Detect which cell encompasses the target text, then output its (x, y) center coordinate. 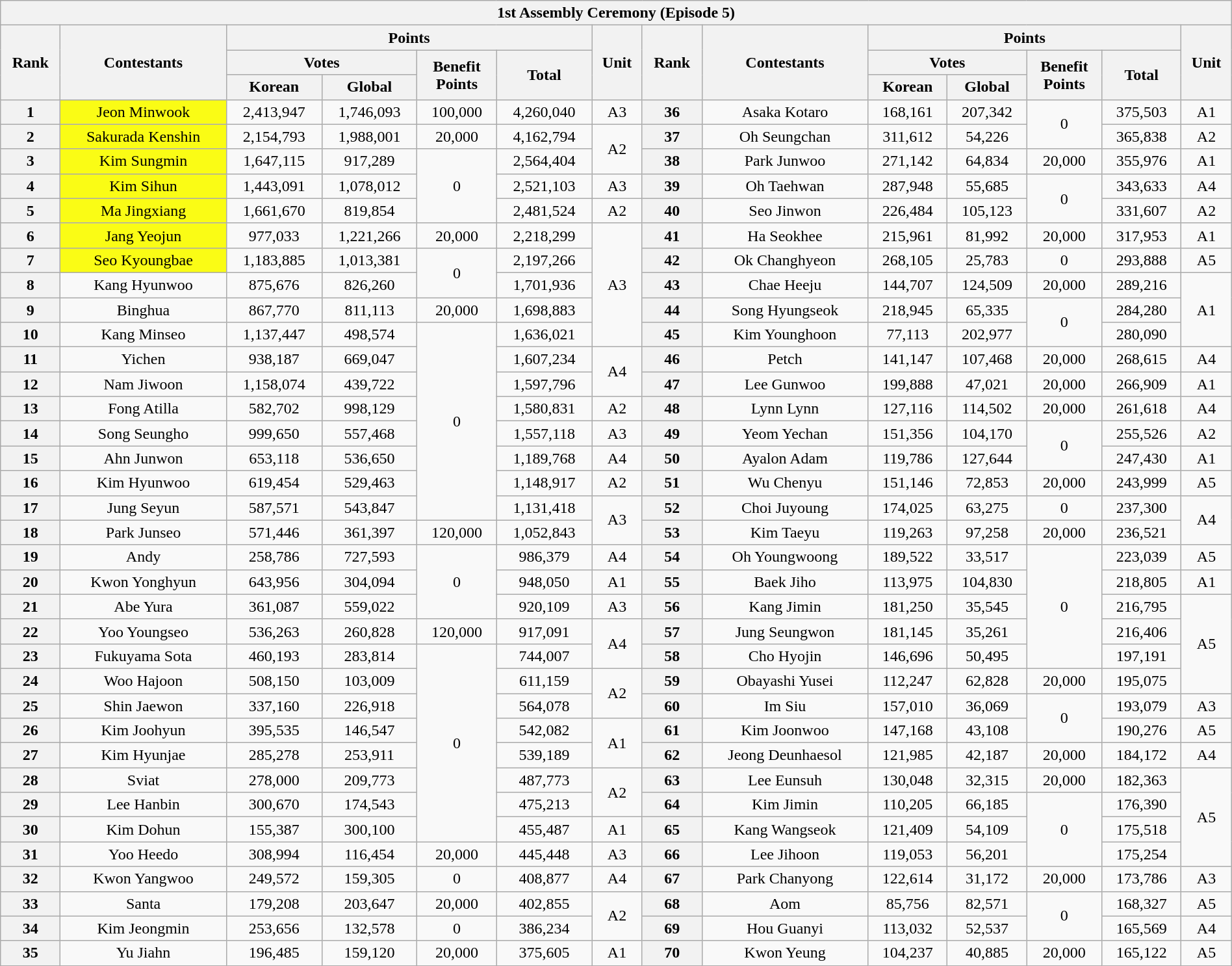
283,814 (369, 656)
669,047 (369, 359)
Yoo Heedo (144, 854)
32,315 (987, 780)
30 (31, 829)
1,183,885 (274, 260)
51 (672, 483)
202,977 (987, 335)
81,992 (987, 235)
47 (672, 384)
141,147 (908, 359)
1,221,266 (369, 235)
1,701,936 (545, 285)
Kim Taeyu (785, 532)
643,956 (274, 582)
1,698,883 (545, 310)
50,495 (987, 656)
159,305 (369, 879)
193,079 (1142, 705)
247,430 (1142, 458)
14 (31, 434)
Kim Younghoon (785, 335)
39 (672, 186)
62,828 (987, 681)
64,834 (987, 161)
Yoo Youngseo (144, 631)
55,685 (987, 186)
727,593 (369, 557)
Kim Joonwoo (785, 731)
124,509 (987, 285)
564,078 (545, 705)
60 (672, 705)
300,670 (274, 805)
4,162,794 (545, 137)
343,633 (1142, 186)
203,647 (369, 904)
253,656 (274, 928)
165,122 (1142, 953)
61 (672, 731)
119,786 (908, 458)
619,454 (274, 483)
Jung Seyun (144, 508)
Im Siu (785, 705)
24 (31, 681)
3 (31, 161)
271,142 (908, 161)
1,137,447 (274, 335)
1,557,118 (545, 434)
Petch (785, 359)
999,650 (274, 434)
304,094 (369, 582)
32 (31, 879)
65 (672, 829)
146,696 (908, 656)
104,830 (987, 582)
45 (672, 335)
Jung Seungwon (785, 631)
26 (31, 731)
Obayashi Yusei (785, 681)
543,847 (369, 508)
7 (31, 260)
48 (672, 409)
103,009 (369, 681)
33,517 (987, 557)
Kim Sihun (144, 186)
Wu Chenyu (785, 483)
62 (672, 755)
2,481,524 (545, 211)
35 (31, 953)
557,468 (369, 434)
189,522 (908, 557)
Yu Jiahn (144, 953)
97,258 (987, 532)
Seo Jinwon (785, 211)
948,050 (545, 582)
Seo Kyoungbae (144, 260)
402,855 (545, 904)
182,363 (1142, 780)
121,409 (908, 829)
68 (672, 904)
Binghua (144, 310)
Kwon Yangwoo (144, 879)
52 (672, 508)
146,547 (369, 731)
67 (672, 879)
289,216 (1142, 285)
12 (31, 384)
Ma Jingxiang (144, 211)
559,022 (369, 607)
498,574 (369, 335)
72,853 (987, 483)
Chae Heeju (785, 285)
31,172 (987, 879)
826,260 (369, 285)
1,580,831 (545, 409)
1,189,768 (545, 458)
168,327 (1142, 904)
77,113 (908, 335)
375,605 (545, 953)
2,197,266 (545, 260)
Yichen (144, 359)
113,975 (908, 582)
52,537 (987, 928)
119,263 (908, 532)
293,888 (1142, 260)
42 (672, 260)
114,502 (987, 409)
Aom (785, 904)
Kim Jimin (785, 805)
Lynn Lynn (785, 409)
36 (672, 112)
361,087 (274, 607)
53 (672, 532)
587,571 (274, 508)
Oh Seungchan (785, 137)
236,521 (1142, 532)
Park Junwoo (785, 161)
1,636,021 (545, 335)
147,168 (908, 731)
Kim Hyunjae (144, 755)
278,000 (274, 780)
43 (672, 285)
121,985 (908, 755)
Kang Jimin (785, 607)
46 (672, 359)
243,999 (1142, 483)
361,397 (369, 532)
127,116 (908, 409)
Cho Hyojin (785, 656)
285,278 (274, 755)
8 (31, 285)
100,000 (457, 112)
258,786 (274, 557)
Kim Hyunwoo (144, 483)
Sakurada Kenshin (144, 137)
6 (31, 235)
Ahn Junwon (144, 458)
11 (31, 359)
Kwon Yonghyun (144, 582)
199,888 (908, 384)
54,226 (987, 137)
237,300 (1142, 508)
Fong Atilla (144, 409)
Shin Jaewon (144, 705)
308,994 (274, 854)
Kim Jeongmin (144, 928)
Kim Joohyun (144, 731)
268,105 (908, 260)
56,201 (987, 854)
22 (31, 631)
35,545 (987, 607)
47,021 (987, 384)
40,885 (987, 953)
1,148,917 (545, 483)
Choi Juyoung (785, 508)
110,205 (908, 805)
300,100 (369, 829)
Oh Youngwoong (785, 557)
Park Junseo (144, 532)
268,615 (1142, 359)
144,707 (908, 285)
386,234 (545, 928)
Lee Jihoon (785, 854)
Jang Yeojun (144, 235)
19 (31, 557)
Hou Guanyi (785, 928)
58 (672, 656)
218,805 (1142, 582)
175,518 (1142, 829)
Ayalon Adam (785, 458)
Jeon Minwook (144, 112)
64 (672, 805)
69 (672, 928)
1,078,012 (369, 186)
65,335 (987, 310)
819,854 (369, 211)
Fukuyama Sota (144, 656)
Lee Eunsuh (785, 780)
266,909 (1142, 384)
28 (31, 780)
Andy (144, 557)
66 (672, 854)
744,007 (545, 656)
Kim Sungmin (144, 161)
253,911 (369, 755)
179,208 (274, 904)
408,877 (545, 879)
35,261 (987, 631)
215,961 (908, 235)
571,446 (274, 532)
226,918 (369, 705)
36,069 (987, 705)
159,120 (369, 953)
70 (672, 953)
181,145 (908, 631)
1,443,091 (274, 186)
112,247 (908, 681)
1,158,074 (274, 384)
917,289 (369, 161)
1st Assembly Ceremony (Episode 5) (616, 13)
82,571 (987, 904)
16 (31, 483)
20 (31, 582)
Ha Seokhee (785, 235)
197,191 (1142, 656)
455,487 (545, 829)
209,773 (369, 780)
25 (31, 705)
487,773 (545, 780)
1,607,234 (545, 359)
255,526 (1142, 434)
Yeom Yechan (785, 434)
207,342 (987, 112)
317,953 (1142, 235)
44 (672, 310)
50 (672, 458)
2,154,793 (274, 137)
41 (672, 235)
56 (672, 607)
155,387 (274, 829)
190,276 (1142, 731)
Kwon Yeung (785, 953)
867,770 (274, 310)
938,187 (274, 359)
113,032 (908, 928)
287,948 (908, 186)
Oh Taehwan (785, 186)
395,535 (274, 731)
174,025 (908, 508)
181,250 (908, 607)
Kang Hyunwoo (144, 285)
57 (672, 631)
59 (672, 681)
1,131,418 (545, 508)
54,109 (987, 829)
18 (31, 532)
107,468 (987, 359)
43,108 (987, 731)
Kang Wangseok (785, 829)
105,123 (987, 211)
Nam Jiwoon (144, 384)
977,033 (274, 235)
Park Chanyong (785, 879)
104,170 (987, 434)
63,275 (987, 508)
25,783 (987, 260)
536,263 (274, 631)
1,052,843 (545, 532)
174,543 (369, 805)
917,091 (545, 631)
122,614 (908, 879)
611,159 (545, 681)
34 (31, 928)
216,795 (1142, 607)
1,661,670 (274, 211)
445,448 (545, 854)
4 (31, 186)
119,053 (908, 854)
42,187 (987, 755)
875,676 (274, 285)
168,161 (908, 112)
130,048 (908, 780)
151,146 (908, 483)
151,356 (908, 434)
Song Hyungseok (785, 310)
Kim Dohun (144, 829)
542,082 (545, 731)
9 (31, 310)
176,390 (1142, 805)
Jeong Deunhaesol (785, 755)
216,406 (1142, 631)
2,564,404 (545, 161)
104,237 (908, 953)
33 (31, 904)
536,650 (369, 458)
63 (672, 780)
Song Seungho (144, 434)
986,379 (545, 557)
280,090 (1142, 335)
1,988,001 (369, 137)
21 (31, 607)
Kang Minseo (144, 335)
311,612 (908, 137)
653,118 (274, 458)
Woo Hajoon (144, 681)
508,150 (274, 681)
365,838 (1142, 137)
31 (31, 854)
27 (31, 755)
920,109 (545, 607)
1 (31, 112)
13 (31, 409)
15 (31, 458)
337,160 (274, 705)
1,013,381 (369, 260)
998,129 (369, 409)
460,193 (274, 656)
Abe Yura (144, 607)
195,075 (1142, 681)
218,945 (908, 310)
55 (672, 582)
37 (672, 137)
226,484 (908, 211)
Sviat (144, 780)
173,786 (1142, 879)
355,976 (1142, 161)
196,485 (274, 953)
38 (672, 161)
184,172 (1142, 755)
2,413,947 (274, 112)
4,260,040 (545, 112)
1,746,093 (369, 112)
2 (31, 137)
475,213 (545, 805)
Baek Jiho (785, 582)
127,644 (987, 458)
249,572 (274, 879)
261,618 (1142, 409)
1,597,796 (545, 384)
539,189 (545, 755)
23 (31, 656)
2,218,299 (545, 235)
2,521,103 (545, 186)
223,039 (1142, 557)
10 (31, 335)
331,607 (1142, 211)
54 (672, 557)
66,185 (987, 805)
375,503 (1142, 112)
Santa (144, 904)
1,647,115 (274, 161)
Lee Hanbin (144, 805)
132,578 (369, 928)
811,113 (369, 310)
439,722 (369, 384)
5 (31, 211)
85,756 (908, 904)
Asaka Kotaro (785, 112)
175,254 (1142, 854)
157,010 (908, 705)
116,454 (369, 854)
Ok Changhyeon (785, 260)
40 (672, 211)
17 (31, 508)
260,828 (369, 631)
29 (31, 805)
529,463 (369, 483)
284,280 (1142, 310)
582,702 (274, 409)
165,569 (1142, 928)
49 (672, 434)
Lee Gunwoo (785, 384)
